Capture the cell that displays the provided text and extract its (X, Y) central coordinate. 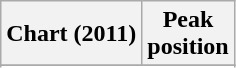
Chart (2011) (72, 34)
Peakposition (188, 34)
